Search for the cell housing the specified text and yield its (x, y) center coordinate. 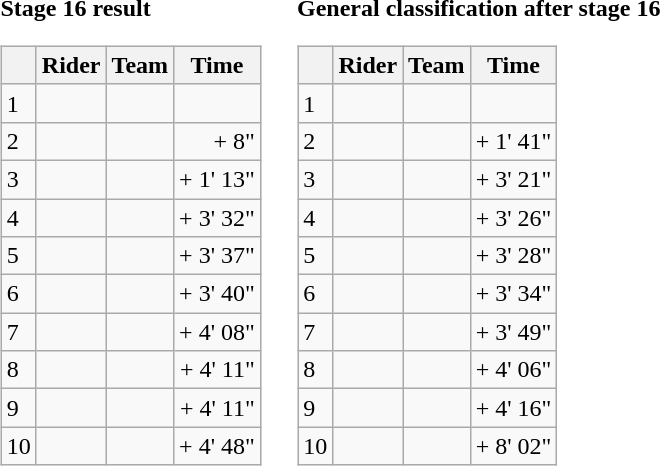
+ 3' 21" (514, 179)
+ 3' 26" (514, 217)
+ 4' 06" (514, 370)
+ 4' 08" (218, 332)
+ 4' 48" (218, 446)
+ 4' 16" (514, 408)
+ 3' 40" (218, 294)
+ 3' 37" (218, 256)
+ 3' 32" (218, 217)
+ 3' 28" (514, 256)
+ 8" (218, 141)
+ 8' 02" (514, 446)
+ 3' 34" (514, 294)
+ 1' 41" (514, 141)
+ 3' 49" (514, 332)
+ 1' 13" (218, 179)
